Detect which cell encompasses the target text, then output its [X, Y] center coordinate. 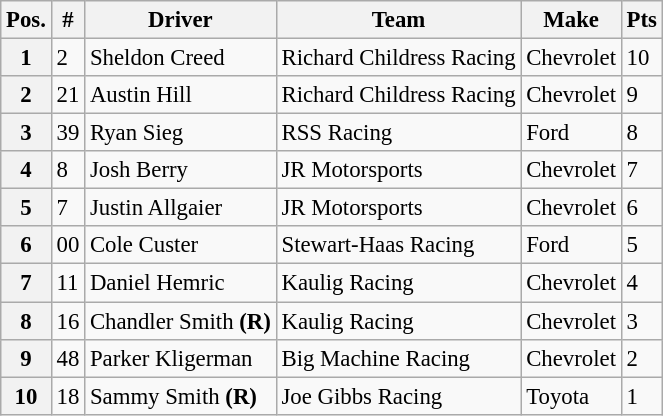
39 [68, 133]
# [68, 20]
Big Machine Racing [398, 358]
18 [68, 396]
Driver [181, 20]
48 [68, 358]
Daniel Hemric [181, 283]
21 [68, 95]
Make [571, 20]
00 [68, 245]
Cole Custer [181, 245]
Chandler Smith (R) [181, 321]
Justin Allgaier [181, 208]
Toyota [571, 396]
Pts [642, 20]
Josh Berry [181, 170]
Sammy Smith (R) [181, 396]
16 [68, 321]
Pos. [26, 20]
Parker Kligerman [181, 358]
Austin Hill [181, 95]
RSS Racing [398, 133]
Sheldon Creed [181, 58]
Stewart-Haas Racing [398, 245]
Ryan Sieg [181, 133]
Joe Gibbs Racing [398, 396]
11 [68, 283]
Team [398, 20]
